Detect which cell encompasses the target text, then output its (x, y) center coordinate. 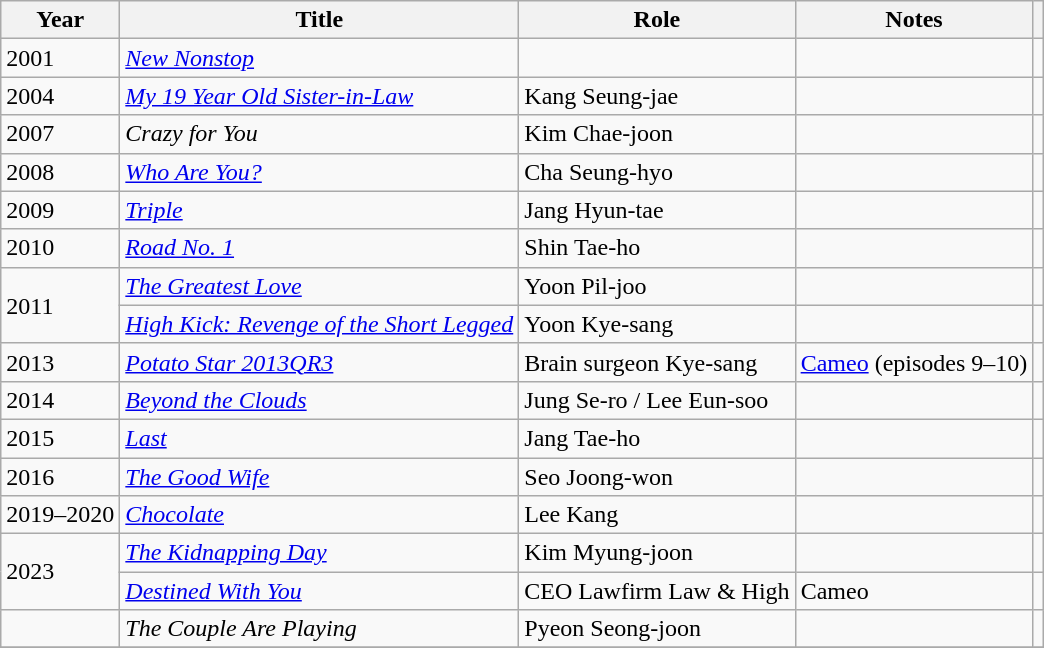
2007 (60, 134)
Shin Tae-ho (657, 248)
The Couple Are Playing (320, 629)
Cameo (914, 591)
Beyond the Clouds (320, 400)
Kim Myung-joon (657, 553)
Chocolate (320, 515)
2015 (60, 438)
Year (60, 20)
The Kidnapping Day (320, 553)
Lee Kang (657, 515)
Pyeon Seong-joon (657, 629)
2008 (60, 172)
Last (320, 438)
CEO Lawfirm Law & High (657, 591)
Yoon Kye-sang (657, 324)
2004 (60, 96)
Triple (320, 210)
2013 (60, 362)
2009 (60, 210)
2010 (60, 248)
Kim Chae-joon (657, 134)
2014 (60, 400)
New Nonstop (320, 58)
My 19 Year Old Sister-in-Law (320, 96)
Yoon Pil-joo (657, 286)
2023 (60, 572)
Role (657, 20)
Seo Joong-won (657, 477)
Jang Hyun-tae (657, 210)
Jang Tae-ho (657, 438)
2001 (60, 58)
Cha Seung-hyo (657, 172)
Brain surgeon Kye-sang (657, 362)
The Good Wife (320, 477)
2011 (60, 305)
2019–2020 (60, 515)
Crazy for You (320, 134)
Destined With You (320, 591)
Kang Seung-jae (657, 96)
2016 (60, 477)
Who Are You? (320, 172)
The Greatest Love (320, 286)
Potato Star 2013QR3 (320, 362)
Road No. 1 (320, 248)
Cameo (episodes 9–10) (914, 362)
Notes (914, 20)
Jung Se-ro / Lee Eun-soo (657, 400)
High Kick: Revenge of the Short Legged (320, 324)
Title (320, 20)
